From the cell containing the given text, extract its center point as (X, Y) coordinate. 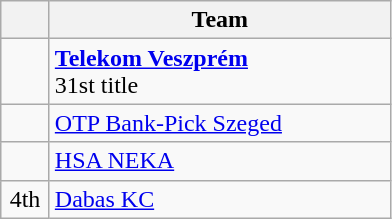
4th (26, 199)
Dabas KC (220, 199)
Telekom Veszprém31st title (220, 72)
OTP Bank-Pick Szeged (220, 123)
HSA NEKA (220, 161)
Team (220, 20)
